Detect which cell encompasses the target text, then output its [X, Y] center coordinate. 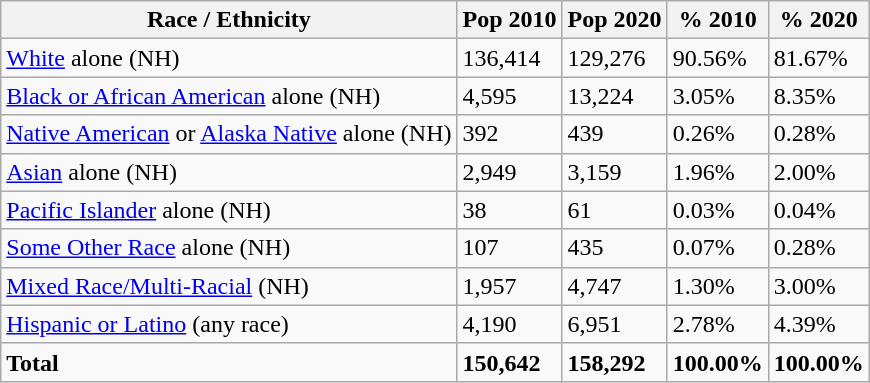
61 [614, 210]
Pacific Islander alone (NH) [229, 210]
% 2020 [818, 20]
0.26% [718, 134]
38 [510, 210]
Black or African American alone (NH) [229, 96]
435 [614, 248]
150,642 [510, 362]
% 2010 [718, 20]
4,747 [614, 286]
158,292 [614, 362]
Pop 2010 [510, 20]
2.00% [818, 172]
6,951 [614, 324]
392 [510, 134]
4.39% [818, 324]
Some Other Race alone (NH) [229, 248]
129,276 [614, 58]
Native American or Alaska Native alone (NH) [229, 134]
0.04% [818, 210]
3,159 [614, 172]
0.07% [718, 248]
Asian alone (NH) [229, 172]
439 [614, 134]
8.35% [818, 96]
81.67% [818, 58]
1.30% [718, 286]
13,224 [614, 96]
2,949 [510, 172]
3.05% [718, 96]
Total [229, 362]
2.78% [718, 324]
Race / Ethnicity [229, 20]
136,414 [510, 58]
90.56% [718, 58]
Mixed Race/Multi-Racial (NH) [229, 286]
3.00% [818, 286]
0.03% [718, 210]
1.96% [718, 172]
107 [510, 248]
Hispanic or Latino (any race) [229, 324]
4,190 [510, 324]
4,595 [510, 96]
Pop 2020 [614, 20]
1,957 [510, 286]
White alone (NH) [229, 58]
